Pinpoint the cell where the given text exists, returning its [X, Y] midpoint coordinate. 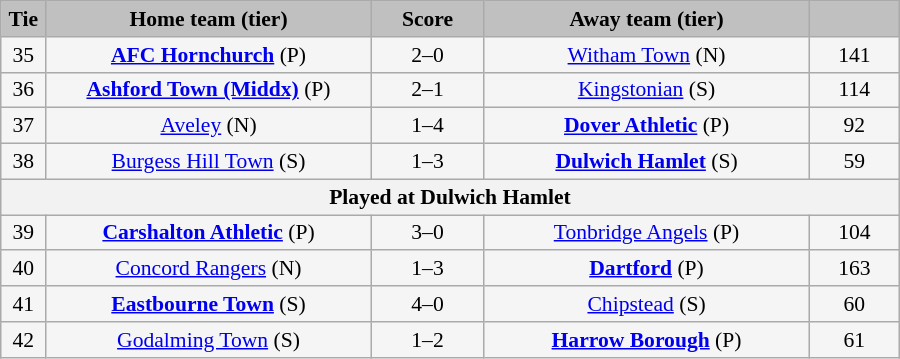
59 [854, 162]
Harrow Borough (P) [647, 340]
Godalming Town (S) [209, 340]
141 [854, 55]
Tie [24, 19]
Ashford Town (Middx) (P) [209, 90]
37 [24, 126]
Home team (tier) [209, 19]
Score [427, 19]
Chipstead (S) [647, 304]
38 [24, 162]
AFC Hornchurch (P) [209, 55]
2–1 [427, 90]
2–0 [427, 55]
Aveley (N) [209, 126]
Dulwich Hamlet (S) [647, 162]
Tonbridge Angels (P) [647, 233]
36 [24, 90]
114 [854, 90]
1–4 [427, 126]
Witham Town (N) [647, 55]
Away team (tier) [647, 19]
42 [24, 340]
61 [854, 340]
39 [24, 233]
40 [24, 269]
60 [854, 304]
1–2 [427, 340]
Concord Rangers (N) [209, 269]
92 [854, 126]
35 [24, 55]
Kingstonian (S) [647, 90]
Carshalton Athletic (P) [209, 233]
Dartford (P) [647, 269]
4–0 [427, 304]
Dover Athletic (P) [647, 126]
3–0 [427, 233]
Played at Dulwich Hamlet [450, 197]
104 [854, 233]
163 [854, 269]
41 [24, 304]
Burgess Hill Town (S) [209, 162]
Eastbourne Town (S) [209, 304]
